Return (x, y) of the center of cell containing provided text 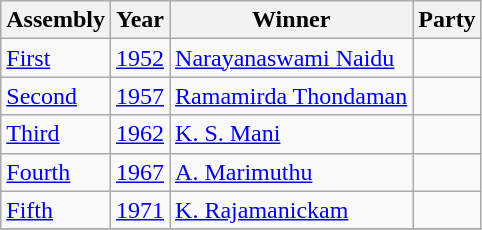
Winner (292, 20)
1967 (140, 172)
A. Marimuthu (292, 172)
1952 (140, 58)
1962 (140, 134)
Fifth (56, 210)
Year (140, 20)
1971 (140, 210)
First (56, 58)
K. S. Mani (292, 134)
Assembly (56, 20)
Third (56, 134)
Ramamirda Thondaman (292, 96)
Narayanaswami Naidu (292, 58)
Fourth (56, 172)
Second (56, 96)
1957 (140, 96)
Party (447, 20)
K. Rajamanickam (292, 210)
